Scan for the cell matching the given text and deliver its [X, Y] coordinate at center. 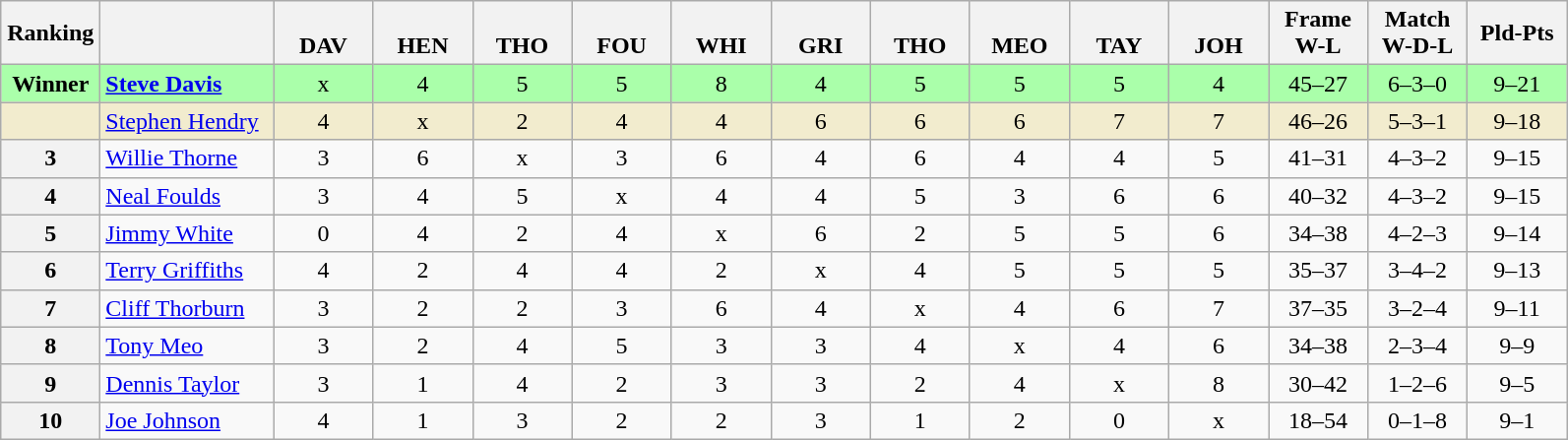
Ranking [51, 33]
46–26 [1317, 121]
MEO [1020, 33]
HEN [423, 33]
Terry Griffiths [187, 271]
FOU [622, 33]
9–18 [1518, 121]
4–2–3 [1417, 233]
Jimmy White [187, 233]
GRI [821, 33]
30–42 [1317, 383]
0–1–8 [1417, 420]
Pld-Pts [1518, 33]
37–35 [1317, 308]
1–2–6 [1417, 383]
9–9 [1518, 346]
2–3–4 [1417, 346]
Tony Meo [187, 346]
18–54 [1317, 420]
5–3–1 [1417, 121]
45–27 [1317, 84]
9 [51, 383]
9–14 [1518, 233]
9–1 [1518, 420]
Winner [51, 84]
9–5 [1518, 383]
Joe Johnson [187, 420]
3–4–2 [1417, 271]
9–21 [1518, 84]
35–37 [1317, 271]
3–2–4 [1417, 308]
Cliff Thorburn [187, 308]
TAY [1118, 33]
9–11 [1518, 308]
FrameW-L [1317, 33]
9–13 [1518, 271]
WHI [721, 33]
MatchW-D-L [1417, 33]
Dennis Taylor [187, 383]
DAV [323, 33]
40–32 [1317, 196]
JOH [1219, 33]
6–3–0 [1417, 84]
Neal Foulds [187, 196]
41–31 [1317, 158]
Steve Davis [187, 84]
Willie Thorne [187, 158]
10 [51, 420]
Stephen Hendry [187, 121]
